Identify which cell holds the provided text, then report its (X, Y) central coordinate. 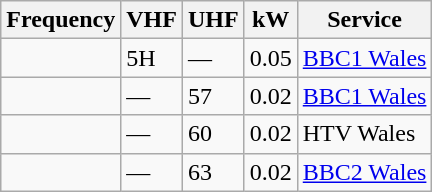
UHF (213, 20)
BBC2 Wales (364, 172)
5H (152, 58)
63 (213, 172)
Service (364, 20)
VHF (152, 20)
kW (270, 20)
60 (213, 134)
0.05 (270, 58)
HTV Wales (364, 134)
57 (213, 96)
Frequency (61, 20)
